Search for the cell housing the specified text and yield its [X, Y] center coordinate. 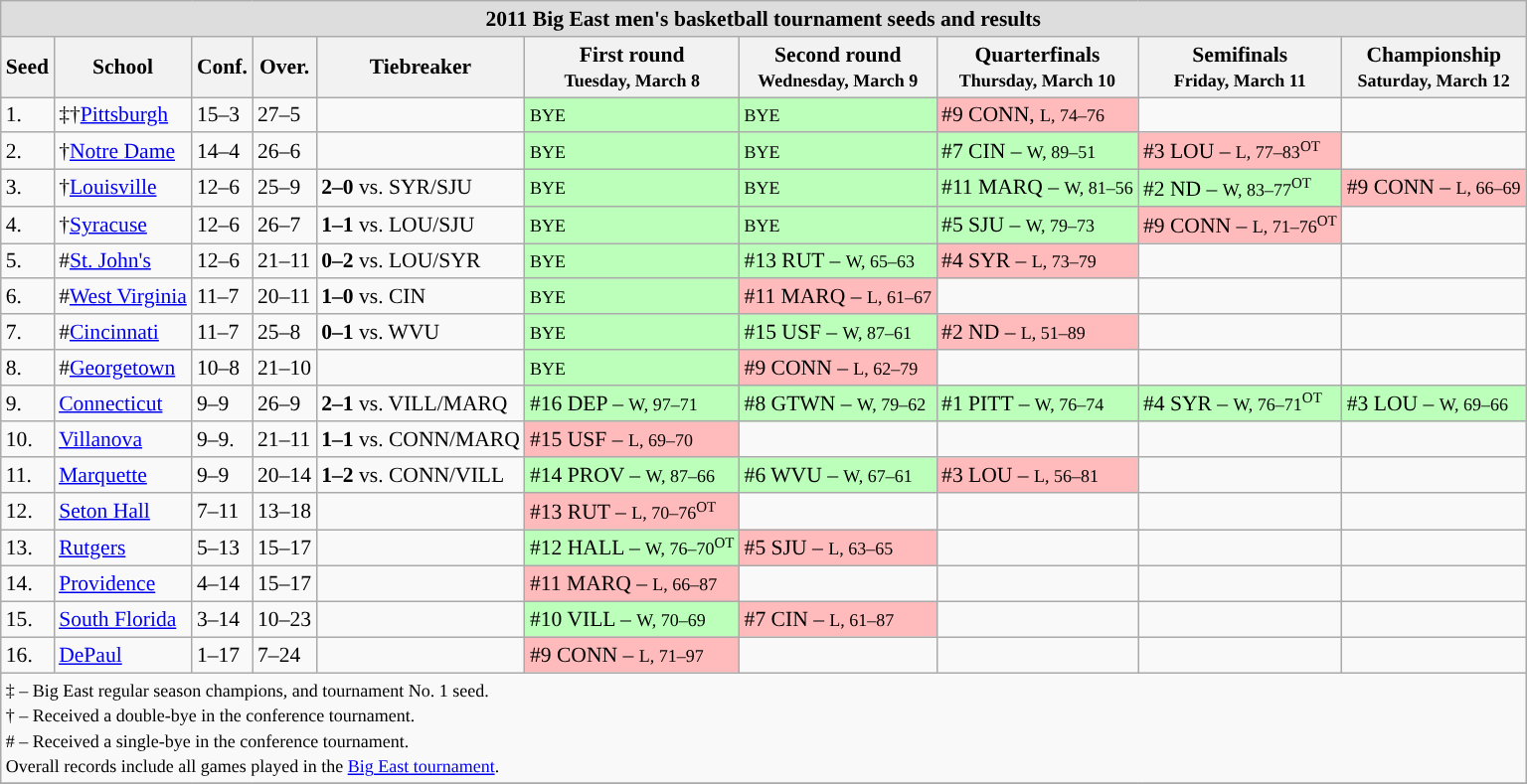
#3 LOU – L, 56–81 [1038, 475]
#13 RUT – L, 70–76OT [632, 511]
25–8 [284, 332]
ChampionshipSaturday, March 12 [1434, 68]
#3 LOU – L, 77–83OT [1241, 151]
#15 USF – W, 87–61 [838, 332]
#7 CIN – W, 89–51 [1038, 151]
QuarterfinalsThursday, March 10 [1038, 68]
4. [28, 225]
1–0 vs. CIN [421, 297]
7–11 [223, 511]
#3 LOU – W, 69–66 [1434, 403]
1–2 vs. CONN/VILL [421, 475]
SemifinalsFriday, March 11 [1241, 68]
27–5 [284, 115]
4–14 [223, 584]
15–3 [223, 115]
#11 MARQ – L, 66–87 [632, 584]
#Georgetown [123, 368]
10–8 [223, 368]
1–1 vs. LOU/SJU [421, 225]
First roundTuesday, March 8 [632, 68]
6. [28, 297]
10–23 [284, 620]
5–13 [223, 549]
Over. [284, 68]
0–2 vs. LOU/SYR [421, 261]
DePaul [123, 655]
Second roundWednesday, March 9 [838, 68]
†Syracuse [123, 225]
†Louisville [123, 189]
20–14 [284, 475]
#Cincinnati [123, 332]
10. [28, 440]
15. [28, 620]
1–1 vs. CONN/MARQ [421, 440]
Villanova [123, 440]
8. [28, 368]
#7 CIN – L, 61–87 [838, 620]
South Florida [123, 620]
26–7 [284, 225]
0–1 vs. WVU [421, 332]
1. [28, 115]
Conf. [223, 68]
Seed [28, 68]
Rutgers [123, 549]
Connecticut [123, 403]
#8 GTWN – W, 79–62 [838, 403]
Seton Hall [123, 511]
#9 CONN – L, 66–69 [1434, 189]
#10 VILL – W, 70–69 [632, 620]
Marquette [123, 475]
7–24 [284, 655]
13. [28, 549]
11. [28, 475]
#6 WVU – W, 67–61 [838, 475]
2. [28, 151]
#1 PITT – W, 76–74 [1038, 403]
12. [28, 511]
3. [28, 189]
#West Virginia [123, 297]
#9 CONN, L, 74–76 [1038, 115]
#11 MARQ – W, 81–56 [1038, 189]
5. [28, 261]
25–9 [284, 189]
14. [28, 584]
#4 SYR – W, 76–71OT [1241, 403]
#St. John's [123, 261]
13–18 [284, 511]
#16 DEP – W, 97–71 [632, 403]
#9 CONN – L, 71–97 [632, 655]
#14 PROV – W, 87–66 [632, 475]
#9 CONN – L, 62–79 [838, 368]
#2 ND – W, 83–77OT [1241, 189]
#11 MARQ – L, 61–67 [838, 297]
#2 ND – L, 51–89 [1038, 332]
#9 CONN – L, 71–76OT [1241, 225]
16. [28, 655]
#12 HALL – W, 76–70OT [632, 549]
#4 SYR – L, 73–79 [1038, 261]
9. [28, 403]
2–1 vs. VILL/MARQ [421, 403]
20–11 [284, 297]
3–14 [223, 620]
9–9. [223, 440]
2–0 vs. SYR/SJU [421, 189]
#5 SJU – W, 79–73 [1038, 225]
Tiebreaker [421, 68]
14–4 [223, 151]
†Notre Dame [123, 151]
7. [28, 332]
#5 SJU – L, 63–65 [838, 549]
#13 RUT – W, 65–63 [838, 261]
Providence [123, 584]
2011 Big East men's basketball tournament seeds and results [763, 19]
21–10 [284, 368]
1–17 [223, 655]
#15 USF – L, 69–70 [632, 440]
26–6 [284, 151]
‡†Pittsburgh [123, 115]
School [123, 68]
26–9 [284, 403]
